Output the (X, Y) coordinate of the center of the cell containing the given text.  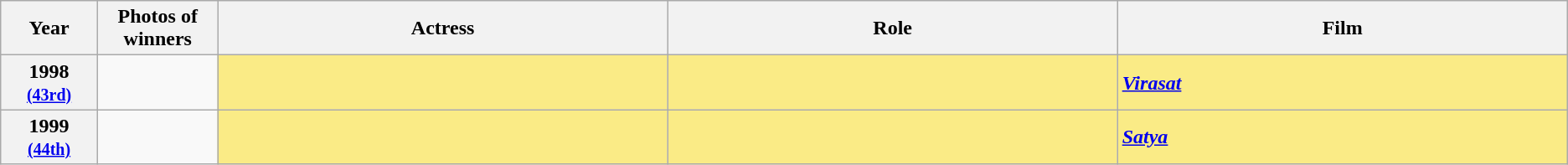
Photos of winners (157, 28)
1998 (43rd) (49, 82)
1999 (44th) (49, 137)
Actress (442, 28)
Film (1342, 28)
Role (893, 28)
Virasat (1342, 82)
Satya (1342, 137)
Year (49, 28)
